For the text-containing cell, return its midpoint in (x, y) coordinate format. 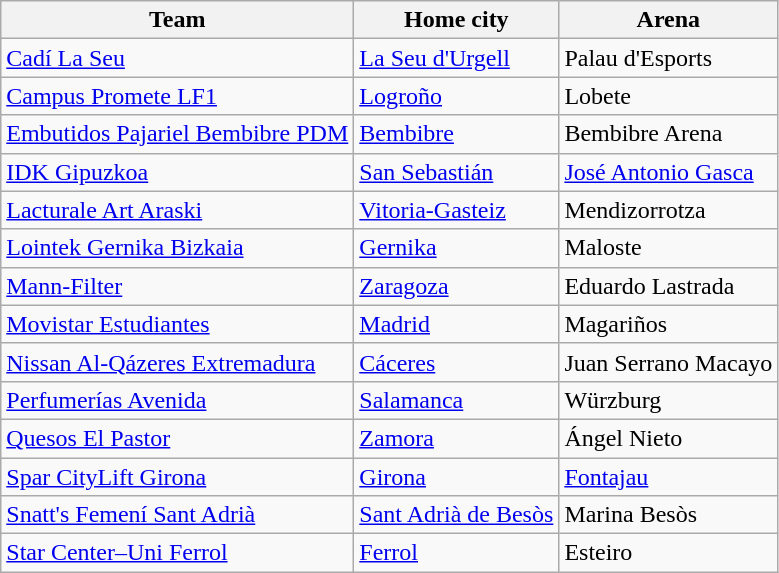
Zaragoza (456, 286)
Cadí La Seu (178, 58)
Madrid (456, 324)
Movistar Estudiantes (178, 324)
Team (178, 20)
La Seu d'Urgell (456, 58)
Arena (668, 20)
Ángel Nieto (668, 438)
Mann-Filter (178, 286)
Sant Adrià de Besòs (456, 515)
Mendizorrotza (668, 210)
Salamanca (456, 400)
Snatt's Femení Sant Adrià (178, 515)
Embutidos Pajariel Bembibre PDM (178, 134)
Nissan Al-Qázeres Extremadura (178, 362)
Fontajau (668, 477)
Lointek Gernika Bizkaia (178, 248)
Star Center–Uni Ferrol (178, 553)
Juan Serrano Macayo (668, 362)
Maloste (668, 248)
Würzburg (668, 400)
Eduardo Lastrada (668, 286)
Spar CityLift Girona (178, 477)
Bembibre Arena (668, 134)
Home city (456, 20)
Logroño (456, 96)
Gernika (456, 248)
Vitoria-Gasteiz (456, 210)
Girona (456, 477)
Esteiro (668, 553)
José Antonio Gasca (668, 172)
Palau d'Esports (668, 58)
Zamora (456, 438)
San Sebastián (456, 172)
Quesos El Pastor (178, 438)
Ferrol (456, 553)
Perfumerías Avenida (178, 400)
Cáceres (456, 362)
Bembibre (456, 134)
IDK Gipuzkoa (178, 172)
Lacturale Art Araski (178, 210)
Magariños (668, 324)
Campus Promete LF1 (178, 96)
Lobete (668, 96)
Marina Besòs (668, 515)
